Capture the cell that displays the provided text and extract its (X, Y) central coordinate. 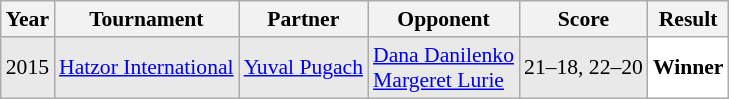
Hatzor International (146, 68)
2015 (28, 68)
Dana Danilenko Margeret Lurie (444, 68)
Opponent (444, 19)
Result (688, 19)
21–18, 22–20 (584, 68)
Tournament (146, 19)
Winner (688, 68)
Year (28, 19)
Yuval Pugach (304, 68)
Partner (304, 19)
Score (584, 19)
